Return the (X, Y) coordinate for the center point of the cell that contains the specified text.  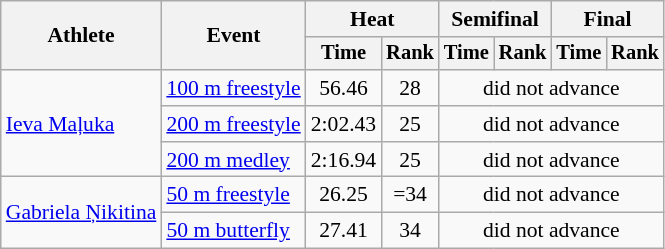
2:16.94 (344, 160)
28 (410, 88)
Heat (372, 19)
26.25 (344, 195)
Semifinal (495, 19)
200 m freestyle (233, 124)
Gabriela Ņikitina (82, 212)
50 m freestyle (233, 195)
=34 (410, 195)
27.41 (344, 231)
200 m medley (233, 160)
100 m freestyle (233, 88)
56.46 (344, 88)
34 (410, 231)
50 m butterfly (233, 231)
2:02.43 (344, 124)
Event (233, 36)
Athlete (82, 36)
Ieva Maļuka (82, 124)
Final (607, 19)
